Return (X, Y) of the center of cell containing provided text 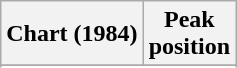
Peakposition (189, 34)
Chart (1984) (72, 34)
